Extract the (x, y) coordinate from the center of the cell holding the provided text.  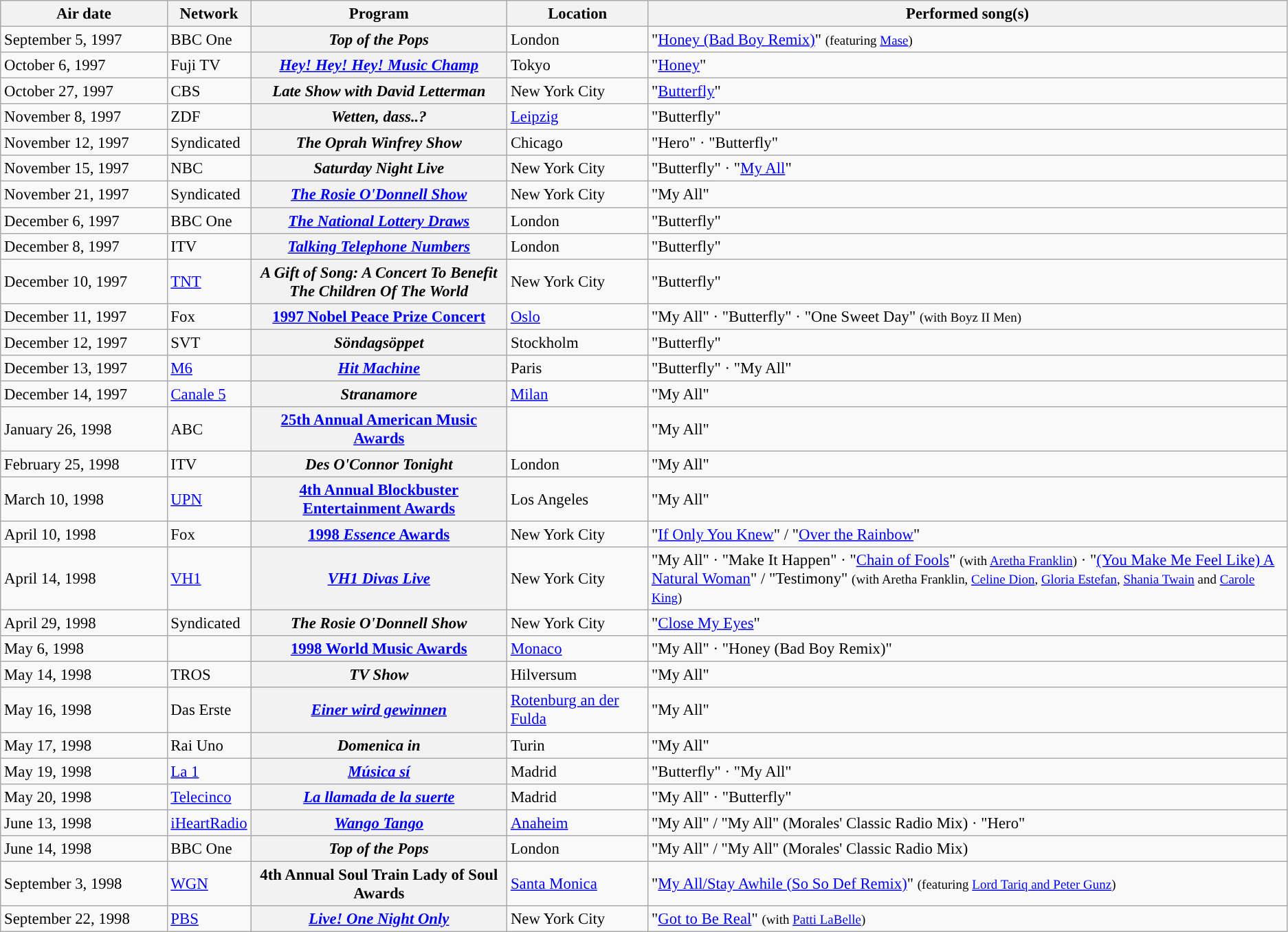
Einer wird gewinnen (379, 711)
Hey! Hey! Hey! Music Champ (379, 65)
ZDF (209, 117)
NBC (209, 168)
September 5, 1997 (84, 40)
25th Annual American Music Awards (379, 429)
Performed song(s) (968, 14)
Stranamore (379, 394)
Chicago (577, 143)
Air date (84, 14)
The Oprah Winfrey Show (379, 143)
March 10, 1998 (84, 499)
Paris (577, 368)
Des O'Connor Tonight (379, 464)
May 20, 1998 (84, 797)
"If Only You Knew" / "Over the Rainbow" (968, 535)
VH1 Divas Live (379, 579)
February 25, 1998 (84, 464)
"Got to Be Real" (with Patti LaBelle) (968, 919)
A Gift of Song: A Concert To Benefit The Children Of The World (379, 282)
TROS (209, 675)
Saturday Night Live (379, 168)
Leipzig (577, 117)
May 14, 1998 (84, 675)
May 19, 1998 (84, 771)
WGN (209, 884)
April 14, 1998 (84, 579)
Location (577, 14)
November 15, 1997 (84, 168)
September 22, 1998 (84, 919)
Monaco (577, 649)
December 12, 1997 (84, 342)
La llamada de la suerte (379, 797)
Network (209, 14)
December 13, 1997 (84, 368)
ABC (209, 429)
December 8, 1997 (84, 246)
December 6, 1997 (84, 221)
June 14, 1998 (84, 849)
TV Show (379, 675)
La 1 (209, 771)
November 8, 1997 (84, 117)
SVT (209, 342)
"My All" · "Butterfly" (968, 797)
Söndagsöppet (379, 342)
Rai Uno (209, 745)
Program (379, 14)
Stockholm (577, 342)
"My All/Stay Awhile (So So Def Remix)" (featuring Lord Tariq and Peter Gunz) (968, 884)
January 26, 1998 (84, 429)
The National Lottery Draws (379, 221)
Anaheim (577, 823)
VH1 (209, 579)
M6 (209, 368)
Domenica in (379, 745)
Talking Telephone Numbers (379, 246)
iHeartRadio (209, 823)
Hit Machine (379, 368)
Das Erste (209, 711)
Canale 5 (209, 394)
1998 World Music Awards (379, 649)
Tokyo (577, 65)
May 17, 1998 (84, 745)
"My All" / "My All" (Morales' Classic Radio Mix) · "Hero" (968, 823)
Hilversum (577, 675)
Milan (577, 394)
December 14, 1997 (84, 394)
October 27, 1997 (84, 91)
June 13, 1998 (84, 823)
"My All" / "My All" (Morales' Classic Radio Mix) (968, 849)
November 21, 1997 (84, 195)
November 12, 1997 (84, 143)
Turin (577, 745)
Telecinco (209, 797)
Wetten, dass..? (379, 117)
Live! One Night Only (379, 919)
Fuji TV (209, 65)
Late Show with David Letterman (379, 91)
Música sí (379, 771)
UPN (209, 499)
April 10, 1998 (84, 535)
Santa Monica (577, 884)
4th Annual Blockbuster Entertainment Awards (379, 499)
"My All" · "Butterfly" · "One Sweet Day" (with Boyz II Men) (968, 316)
PBS (209, 919)
"Honey (Bad Boy Remix)" (featuring Mase) (968, 40)
1997 Nobel Peace Prize Concert (379, 316)
May 6, 1998 (84, 649)
September 3, 1998 (84, 884)
April 29, 1998 (84, 623)
"Hero" · "Butterfly" (968, 143)
Los Angeles (577, 499)
May 16, 1998 (84, 711)
"Honey" (968, 65)
December 10, 1997 (84, 282)
"My All" · "Honey (Bad Boy Remix)" (968, 649)
"Close My Eyes" (968, 623)
1998 Essence Awards (379, 535)
CBS (209, 91)
December 11, 1997 (84, 316)
TNT (209, 282)
4th Annual Soul Train Lady of Soul Awards (379, 884)
Oslo (577, 316)
Wango Tango (379, 823)
Rotenburg an der Fulda (577, 711)
October 6, 1997 (84, 65)
